Detect which cell encompasses the target text, then output its [x, y] center coordinate. 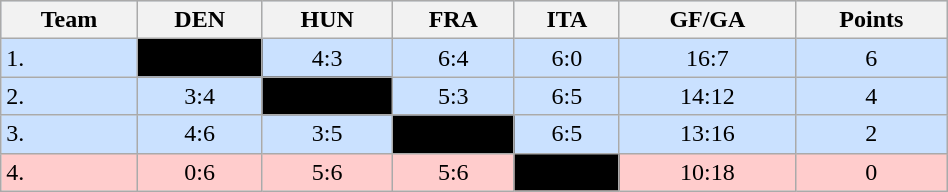
4:3 [327, 58]
FRA [453, 20]
3. [69, 134]
4 [871, 96]
2 [871, 134]
10:18 [707, 172]
1. [69, 58]
3:5 [327, 134]
13:16 [707, 134]
4:6 [200, 134]
5:3 [453, 96]
HUN [327, 20]
16:7 [707, 58]
ITA [566, 20]
Team [69, 20]
0 [871, 172]
6:0 [566, 58]
6 [871, 58]
6:4 [453, 58]
4. [69, 172]
14:12 [707, 96]
Points [871, 20]
GF/GA [707, 20]
DEN [200, 20]
2. [69, 96]
0:6 [200, 172]
3:4 [200, 96]
